Provide the [X, Y] coordinate of the cell's center where the given text is located.  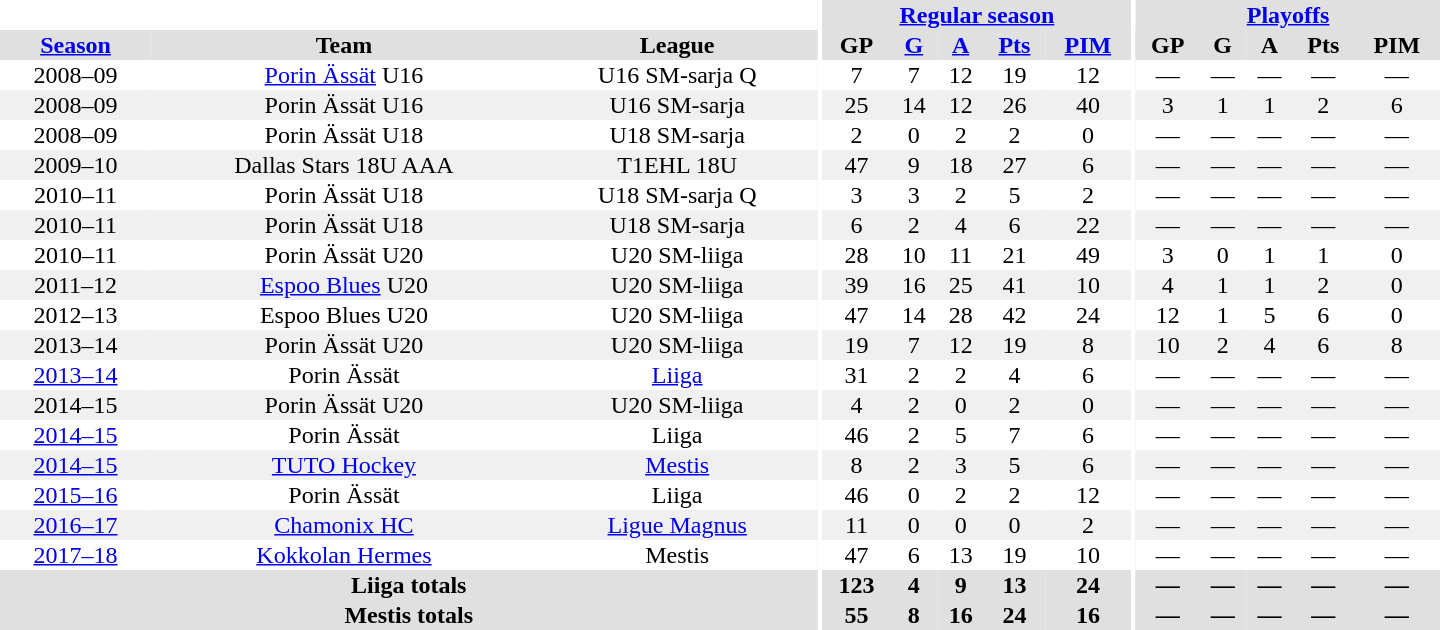
Liiga totals [408, 585]
2017–18 [76, 555]
Team [344, 45]
55 [857, 615]
42 [1014, 315]
41 [1014, 285]
Dallas Stars 18U AAA [344, 165]
123 [857, 585]
21 [1014, 255]
Regular season [977, 15]
Kokkolan Hermes [344, 555]
Mestis totals [408, 615]
2015–16 [76, 495]
Ligue Magnus [678, 525]
Playoffs [1288, 15]
U18 SM-sarja Q [678, 195]
2016–17 [76, 525]
40 [1088, 105]
2012–13 [76, 315]
U16 SM-sarja [678, 105]
18 [960, 165]
T1EHL 18U [678, 165]
TUTO Hockey [344, 465]
22 [1088, 225]
31 [857, 375]
27 [1014, 165]
26 [1014, 105]
39 [857, 285]
U16 SM-sarja Q [678, 75]
2009–10 [76, 165]
Chamonix HC [344, 525]
Season [76, 45]
League [678, 45]
2011–12 [76, 285]
49 [1088, 255]
